Pinpoint the cell where the given text exists, returning its (x, y) midpoint coordinate. 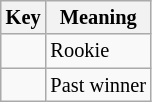
Rookie (98, 51)
Past winner (98, 85)
Key (24, 17)
Meaning (98, 17)
